Determine the (x, y) coordinate at the center of the cell enclosing the given text.  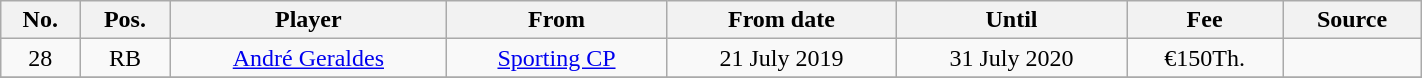
Player (308, 20)
Sporting CP (557, 58)
Pos. (125, 20)
RB (125, 58)
28 (40, 58)
From (557, 20)
Until (1011, 20)
Fee (1204, 20)
€150Th. (1204, 58)
No. (40, 20)
Source (1352, 20)
21 July 2019 (781, 58)
From date (781, 20)
André Geraldes (308, 58)
31 July 2020 (1011, 58)
